For the text-containing cell, return its midpoint in (X, Y) coordinate format. 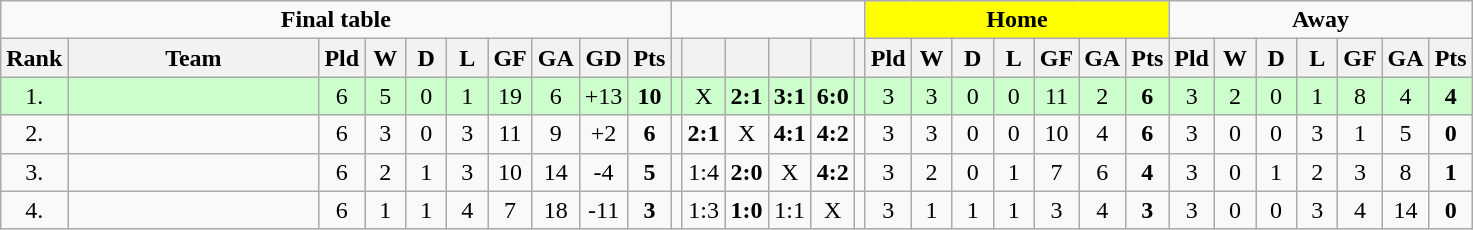
Final table (336, 20)
-4 (604, 172)
1:3 (704, 210)
4:1 (790, 134)
19 (510, 96)
+13 (604, 96)
4. (34, 210)
Team (194, 58)
6:0 (832, 96)
3:1 (790, 96)
Away (1320, 20)
Home (1016, 20)
-11 (604, 210)
1:4 (704, 172)
+2 (604, 134)
18 (556, 210)
9 (556, 134)
2. (34, 134)
2:0 (746, 172)
3. (34, 172)
1:0 (746, 210)
Rank (34, 58)
GD (604, 58)
1:1 (790, 210)
1. (34, 96)
